Search for the cell housing the specified text and yield its [x, y] center coordinate. 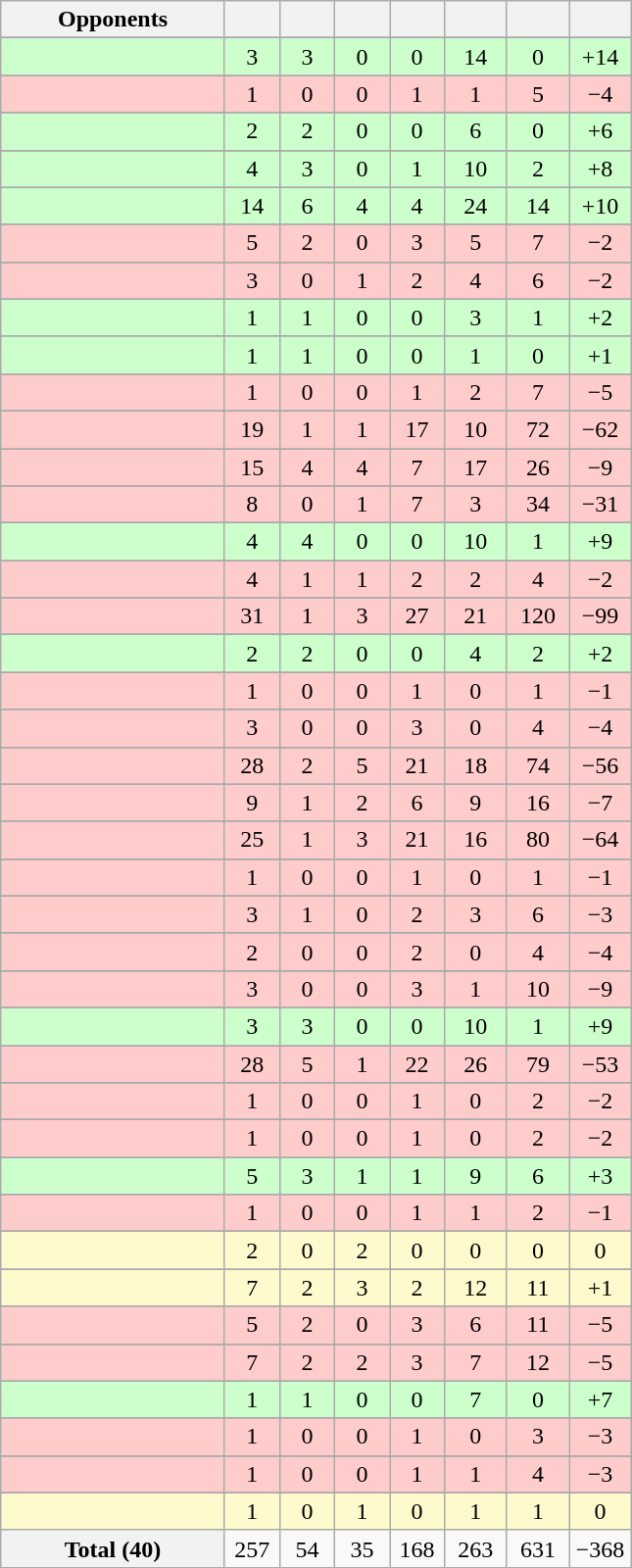
19 [252, 429]
−368 [601, 1548]
31 [252, 616]
+6 [601, 131]
−56 [601, 765]
35 [362, 1548]
−99 [601, 616]
120 [538, 616]
74 [538, 765]
80 [538, 840]
+3 [601, 1176]
Total (40) [114, 1548]
631 [538, 1548]
−64 [601, 840]
+8 [601, 169]
25 [252, 840]
−31 [601, 505]
18 [476, 765]
79 [538, 1063]
34 [538, 505]
Opponents [114, 20]
22 [417, 1063]
−53 [601, 1063]
−62 [601, 429]
27 [417, 616]
72 [538, 429]
263 [476, 1548]
257 [252, 1548]
15 [252, 467]
+10 [601, 206]
+14 [601, 57]
8 [252, 505]
54 [307, 1548]
+7 [601, 1399]
−7 [601, 803]
24 [476, 206]
168 [417, 1548]
